Search for the cell housing the specified text and yield its [x, y] center coordinate. 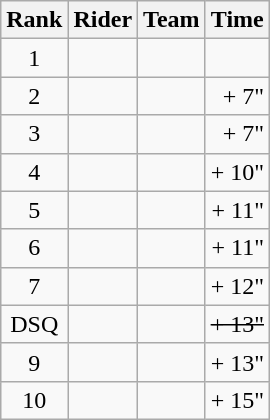
+ 15" [237, 400]
Rank [34, 20]
6 [34, 248]
2 [34, 96]
Team [172, 20]
+ 10" [237, 172]
9 [34, 362]
DSQ [34, 324]
7 [34, 286]
5 [34, 210]
+ 12" [237, 286]
1 [34, 58]
Rider [103, 20]
Time [237, 20]
3 [34, 134]
10 [34, 400]
4 [34, 172]
